Determine the [x, y] coordinate at the center of the cell enclosing the given text.  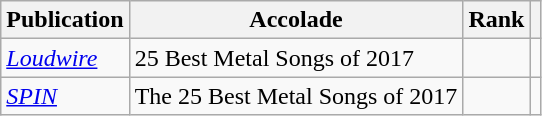
SPIN [65, 96]
Loudwire [65, 58]
Publication [65, 20]
25 Best Metal Songs of 2017 [296, 58]
The 25 Best Metal Songs of 2017 [296, 96]
Rank [496, 20]
Accolade [296, 20]
